Capture the cell that displays the provided text and extract its [x, y] central coordinate. 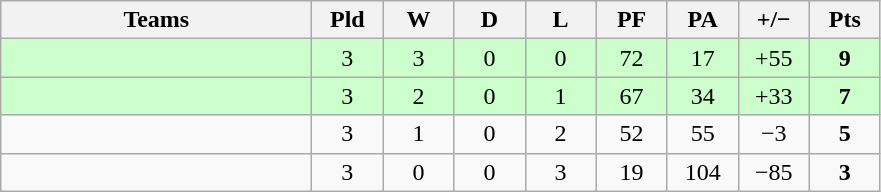
Pts [844, 20]
+/− [774, 20]
17 [702, 58]
−3 [774, 134]
L [560, 20]
W [418, 20]
7 [844, 96]
D [490, 20]
104 [702, 172]
55 [702, 134]
72 [632, 58]
PA [702, 20]
5 [844, 134]
Teams [156, 20]
9 [844, 58]
19 [632, 172]
52 [632, 134]
+55 [774, 58]
Pld [348, 20]
67 [632, 96]
34 [702, 96]
−85 [774, 172]
PF [632, 20]
+33 [774, 96]
